Identify which cell holds the provided text, then report its [x, y] central coordinate. 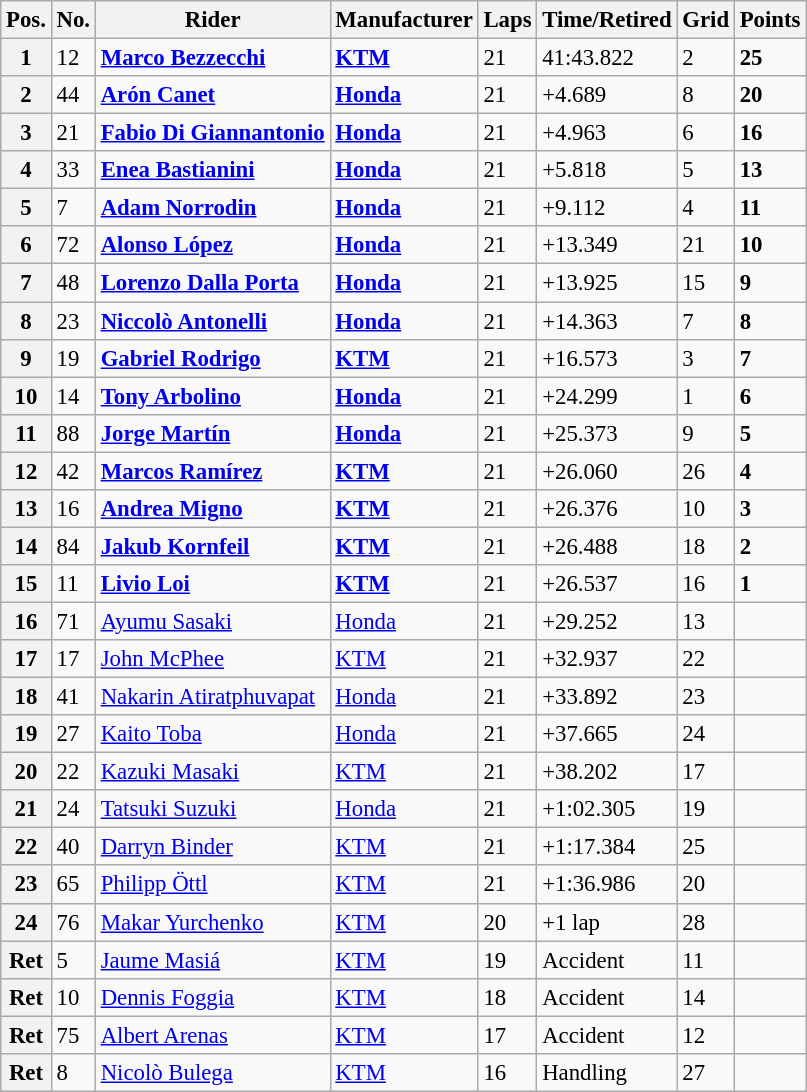
28 [706, 922]
+26.060 [607, 471]
Enea Bastianini [212, 170]
40 [73, 847]
Points [770, 20]
Nakarin Atiratphuvapat [212, 697]
Jorge Martín [212, 433]
71 [73, 621]
Laps [508, 20]
+4.963 [607, 133]
+1:36.986 [607, 885]
Nicolò Bulega [212, 1073]
+29.252 [607, 621]
75 [73, 1035]
+37.665 [607, 734]
Arón Canet [212, 95]
48 [73, 283]
Niccolò Antonelli [212, 321]
Philipp Öttl [212, 885]
+5.818 [607, 170]
65 [73, 885]
Rider [212, 20]
Kaito Toba [212, 734]
+9.112 [607, 208]
+25.373 [607, 433]
Makar Yurchenko [212, 922]
84 [73, 546]
Tatsuki Suzuki [212, 809]
+1 lap [607, 922]
Fabio Di Giannantonio [212, 133]
Marco Bezzecchi [212, 58]
+33.892 [607, 697]
+26.537 [607, 584]
+13.349 [607, 245]
Kazuki Masaki [212, 772]
Grid [706, 20]
+13.925 [607, 283]
Marcos Ramírez [212, 471]
+16.573 [607, 358]
+26.376 [607, 509]
44 [73, 95]
76 [73, 922]
+1:02.305 [607, 809]
Dennis Foggia [212, 997]
Gabriel Rodrigo [212, 358]
Livio Loi [212, 584]
26 [706, 471]
+1:17.384 [607, 847]
Jaume Masiá [212, 960]
Albert Arenas [212, 1035]
+32.937 [607, 659]
No. [73, 20]
33 [73, 170]
Tony Arbolino [212, 396]
John McPhee [212, 659]
Andrea Migno [212, 509]
Time/Retired [607, 20]
+4.689 [607, 95]
42 [73, 471]
+38.202 [607, 772]
88 [73, 433]
41 [73, 697]
Jakub Kornfeil [212, 546]
+26.488 [607, 546]
Adam Norrodin [212, 208]
Ayumu Sasaki [212, 621]
Darryn Binder [212, 847]
41:43.822 [607, 58]
Manufacturer [404, 20]
+14.363 [607, 321]
Handling [607, 1073]
Alonso López [212, 245]
+24.299 [607, 396]
72 [73, 245]
Lorenzo Dalla Porta [212, 283]
Pos. [26, 20]
